Pinpoint the cell where the given text exists, returning its (X, Y) midpoint coordinate. 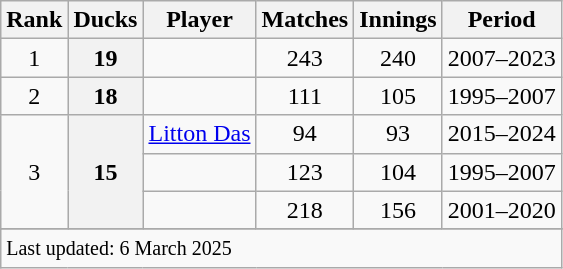
2015–2024 (502, 134)
Matches (305, 20)
19 (106, 58)
Period (502, 20)
240 (398, 58)
1 (34, 58)
93 (398, 134)
218 (305, 210)
123 (305, 172)
15 (106, 172)
156 (398, 210)
104 (398, 172)
Rank (34, 20)
3 (34, 172)
243 (305, 58)
2001–2020 (502, 210)
105 (398, 96)
Player (200, 20)
18 (106, 96)
Ducks (106, 20)
2007–2023 (502, 58)
Last updated: 6 March 2025 (281, 248)
Litton Das (200, 134)
Innings (398, 20)
94 (305, 134)
2 (34, 96)
111 (305, 96)
